For the text-containing cell, return its midpoint in [X, Y] coordinate format. 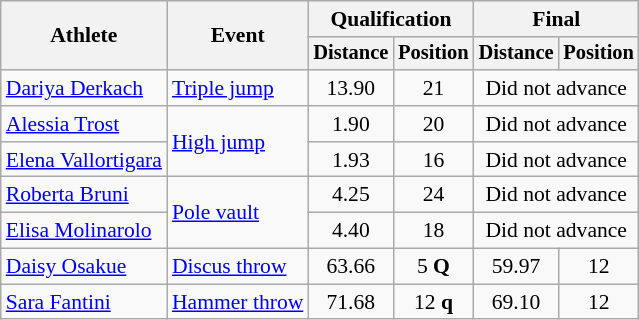
Elena Vallortigara [84, 160]
1.90 [350, 124]
71.68 [350, 302]
21 [433, 88]
63.66 [350, 267]
59.97 [516, 267]
12 q [433, 302]
24 [433, 195]
69.10 [516, 302]
Triple jump [238, 88]
Roberta Bruni [84, 195]
20 [433, 124]
13.90 [350, 88]
4.25 [350, 195]
High jump [238, 142]
Pole vault [238, 212]
5 Q [433, 267]
16 [433, 160]
Daisy Osakue [84, 267]
4.40 [350, 231]
Sara Fantini [84, 302]
Hammer throw [238, 302]
1.93 [350, 160]
Alessia Trost [84, 124]
Qualification [390, 19]
Dariya Derkach [84, 88]
Final [556, 19]
Athlete [84, 36]
Elisa Molinarolo [84, 231]
Discus throw [238, 267]
Event [238, 36]
18 [433, 231]
